Find where the given text appears and provide that cell's center as (X, Y) coordinate. 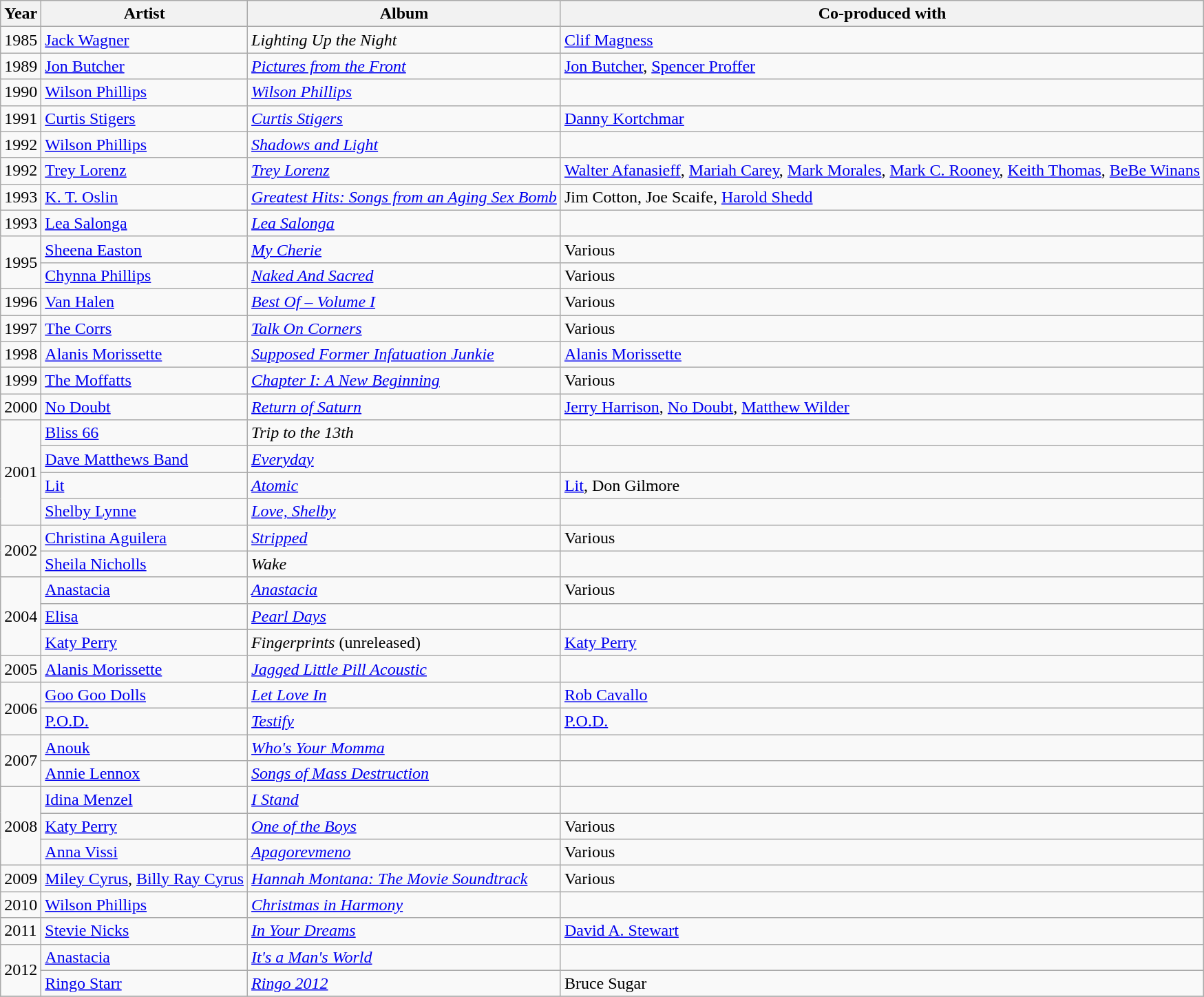
Best Of – Volume I (405, 302)
1995 (21, 262)
Jim Cotton, Joe Scaife, Harold Shedd (882, 197)
Hannah Montana: The Movie Soundtrack (405, 879)
Bliss 66 (145, 433)
Shadows and Light (405, 145)
Chynna Phillips (145, 275)
2009 (21, 879)
Lit (145, 485)
1991 (21, 118)
Stripped (405, 538)
Anouk (145, 747)
Everyday (405, 459)
Jagged Little Pill Acoustic (405, 669)
1990 (21, 92)
In Your Dreams (405, 931)
David A. Stewart (882, 931)
Annie Lennox (145, 774)
Idina Menzel (145, 800)
2005 (21, 669)
Year (21, 14)
The Moffatts (145, 381)
Clif Magness (882, 40)
Co-produced with (882, 14)
2001 (21, 472)
Ringo 2012 (405, 983)
2007 (21, 760)
Return of Saturn (405, 407)
2008 (21, 826)
1989 (21, 66)
It's a Man's World (405, 957)
Danny Kortchmar (882, 118)
Van Halen (145, 302)
Supposed Former Infatuation Junkie (405, 355)
Anna Vissi (145, 852)
Songs of Mass Destruction (405, 774)
Stevie Nicks (145, 931)
Who's Your Momma (405, 747)
1996 (21, 302)
Goo Goo Dolls (145, 695)
Talk On Corners (405, 328)
Trip to the 13th (405, 433)
K. T. Oslin (145, 197)
Naked And Sacred (405, 275)
No Doubt (145, 407)
Sheena Easton (145, 249)
1999 (21, 381)
Lit, Don Gilmore (882, 485)
1985 (21, 40)
Greatest Hits: Songs from an Aging Sex Bomb (405, 197)
Jon Butcher (145, 66)
Elisa (145, 616)
Jerry Harrison, No Doubt, Matthew Wilder (882, 407)
1997 (21, 328)
Album (405, 14)
Lighting Up the Night (405, 40)
2000 (21, 407)
2004 (21, 616)
Christina Aguilera (145, 538)
Atomic (405, 485)
2010 (21, 905)
2006 (21, 708)
The Corrs (145, 328)
Rob Cavallo (882, 695)
Fingerprints (unreleased) (405, 642)
Pictures from the Front (405, 66)
Pearl Days (405, 616)
2002 (21, 551)
Let Love In (405, 695)
Miley Cyrus, Billy Ray Cyrus (145, 879)
Walter Afanasieff, Mariah Carey, Mark Morales, Mark C. Rooney, Keith Thomas, BeBe Winans (882, 171)
Ringo Starr (145, 983)
Wake (405, 564)
Chapter I: A New Beginning (405, 381)
Testify (405, 721)
Bruce Sugar (882, 983)
Shelby Lynne (145, 512)
Love, Shelby (405, 512)
Jon Butcher, Spencer Proffer (882, 66)
Artist (145, 14)
2012 (21, 970)
One of the Boys (405, 826)
Christmas in Harmony (405, 905)
2011 (21, 931)
Jack Wagner (145, 40)
Sheila Nicholls (145, 564)
Apagorevmeno (405, 852)
1998 (21, 355)
Dave Matthews Band (145, 459)
My Cherie (405, 249)
I Stand (405, 800)
